Locate the cell with the specified text and output its (x, y) center coordinate. 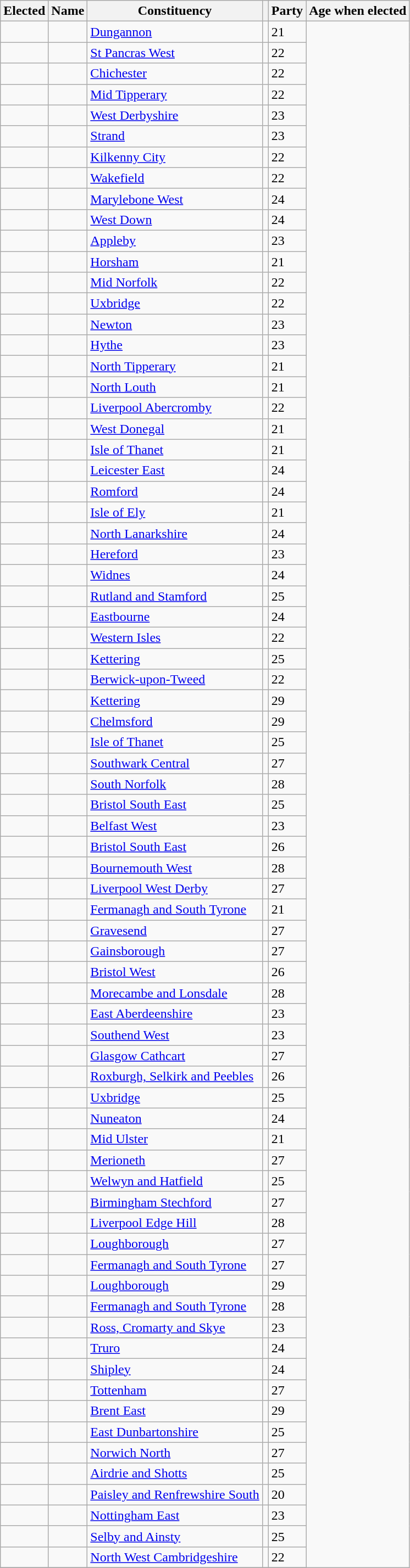
Nuneaton (175, 1118)
Glasgow Cathcart (175, 1056)
Party (287, 11)
Age when elected (358, 11)
Horsham (175, 262)
Wakefield (175, 178)
Morecambe and Lonsdale (175, 993)
North West Cambridgeshire (175, 1557)
North Louth (175, 387)
Roxburgh, Selkirk and Peebles (175, 1077)
Paisley and Renfrewshire South (175, 1494)
Southwark Central (175, 763)
South Norfolk (175, 784)
Truro (175, 1348)
Liverpool Abercromby (175, 408)
West Donegal (175, 429)
Isle of Ely (175, 512)
Norwich North (175, 1453)
Appleby (175, 240)
Gravesend (175, 931)
Eastbourne (175, 617)
Brent East (175, 1411)
Kilkenny City (175, 157)
Belfast West (175, 826)
Welwyn and Hatfield (175, 1181)
Widnes (175, 575)
Bristol West (175, 972)
Tottenham (175, 1390)
20 (287, 1494)
Liverpool West Derby (175, 888)
North Tipperary (175, 366)
West Derbyshire (175, 115)
Ross, Cromarty and Skye (175, 1328)
Shipley (175, 1369)
Mid Tipperary (175, 94)
Chelmsford (175, 721)
Mid Ulster (175, 1139)
Bournemouth West (175, 867)
Southend West (175, 1035)
Leicester East (175, 471)
Newton (175, 324)
Dungannon (175, 32)
Birmingham Stechford (175, 1202)
Constituency (175, 11)
Berwick-upon-Tweed (175, 680)
Marylebone West (175, 199)
Gainsborough (175, 951)
Merioneth (175, 1160)
East Aberdeenshire (175, 1014)
Hythe (175, 345)
Airdrie and Shotts (175, 1474)
Romford (175, 491)
Liverpool Edge Hill (175, 1223)
Name (68, 11)
Strand (175, 136)
Hereford (175, 554)
Nottingham East (175, 1515)
Chichester (175, 74)
East Dunbartonshire (175, 1432)
West Down (175, 220)
St Pancras West (175, 53)
Selby and Ainsty (175, 1536)
Mid Norfolk (175, 283)
Western Isles (175, 638)
Elected (24, 11)
North Lanarkshire (175, 533)
Rutland and Stamford (175, 596)
